Determine the [X, Y] coordinate at the center of the cell enclosing the given text.  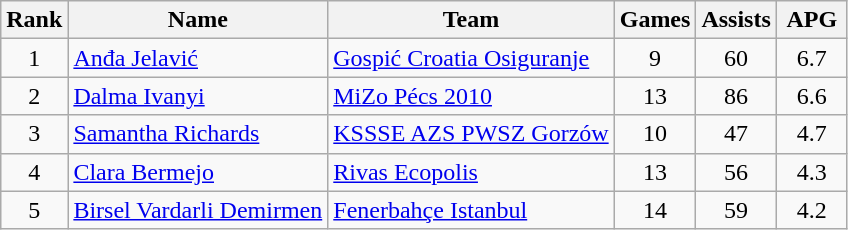
5 [34, 210]
Anđa Jelavić [198, 58]
56 [736, 172]
4.7 [812, 134]
59 [736, 210]
4 [34, 172]
9 [655, 58]
Assists [736, 20]
4.2 [812, 210]
47 [736, 134]
10 [655, 134]
Name [198, 20]
Samantha Richards [198, 134]
6.7 [812, 58]
4.3 [812, 172]
Team [471, 20]
Gospić Croatia Osiguranje [471, 58]
Birsel Vardarli Demirmen [198, 210]
86 [736, 96]
2 [34, 96]
Clara Bermejo [198, 172]
Games [655, 20]
Rivas Ecopolis [471, 172]
14 [655, 210]
KSSSE AZS PWSZ Gorzów [471, 134]
Fenerbahçe Istanbul [471, 210]
6.6 [812, 96]
MiZo Pécs 2010 [471, 96]
60 [736, 58]
Dalma Ivanyi [198, 96]
Rank [34, 20]
1 [34, 58]
APG [812, 20]
3 [34, 134]
